Return [X, Y] of the center of cell containing provided text 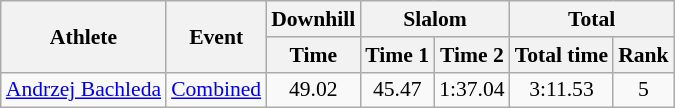
Total time [562, 55]
Event [216, 36]
Time [313, 55]
Athlete [84, 36]
Rank [644, 55]
Time 2 [472, 55]
1:37.04 [472, 90]
Total [592, 19]
Time 1 [397, 55]
Andrzej Bachleda [84, 90]
Downhill [313, 19]
3:11.53 [562, 90]
Combined [216, 90]
5 [644, 90]
Slalom [434, 19]
45.47 [397, 90]
49.02 [313, 90]
